Return the [x, y] coordinate for the center point of the cell that contains the specified text.  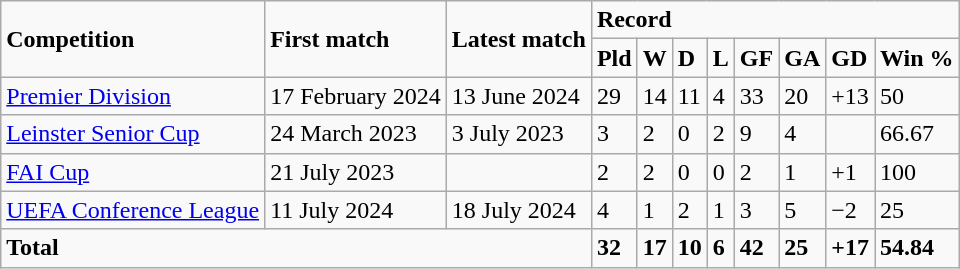
Competition [133, 39]
66.67 [916, 134]
54.84 [916, 248]
W [654, 58]
+1 [850, 172]
32 [614, 248]
9 [756, 134]
+17 [850, 248]
Pld [614, 58]
GA [802, 58]
33 [756, 96]
18 July 2024 [518, 210]
Premier Division [133, 96]
20 [802, 96]
11 July 2024 [356, 210]
Latest match [518, 39]
D [690, 58]
UEFA Conference League [133, 210]
11 [690, 96]
3 July 2023 [518, 134]
24 March 2023 [356, 134]
L [720, 58]
17 February 2024 [356, 96]
GD [850, 58]
Leinster Senior Cup [133, 134]
100 [916, 172]
17 [654, 248]
13 June 2024 [518, 96]
FAI Cup [133, 172]
42 [756, 248]
29 [614, 96]
+13 [850, 96]
Total [296, 248]
Win % [916, 58]
5 [802, 210]
Record [775, 20]
21 July 2023 [356, 172]
−2 [850, 210]
GF [756, 58]
10 [690, 248]
50 [916, 96]
6 [720, 248]
14 [654, 96]
First match [356, 39]
